For the text-containing cell, return its midpoint in [x, y] coordinate format. 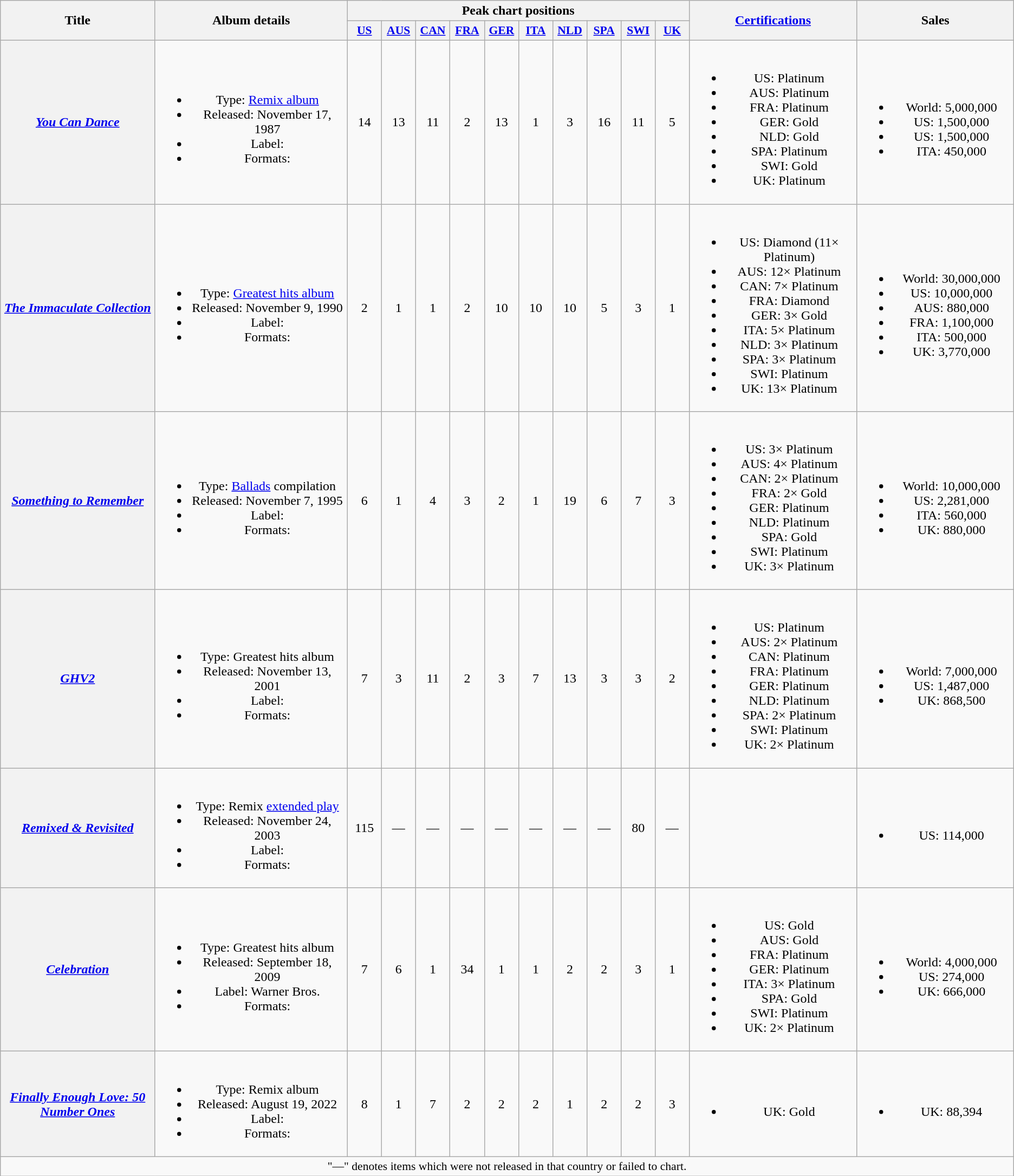
Certifications [773, 21]
US: 3× PlatinumAUS: 4× PlatinumCAN: 2× PlatinumFRA: 2× GoldGER: PlatinumNLD: PlatinumSPA: GoldSWI: PlatinumUK: 3× Platinum [773, 501]
CAN [433, 31]
"—" denotes items which were not released in that country or failed to chart. [507, 1166]
NLD [570, 31]
UK [672, 31]
Celebration [78, 970]
UK: Gold [773, 1104]
80 [638, 828]
Type: Ballads compilationReleased: November 7, 1995Label: Formats: [251, 501]
World: 10,000,000US: 2,281,000ITA: 560,000UK: 880,000 [935, 501]
ITA [536, 31]
US: 114,000 [935, 828]
14 [364, 122]
World: 4,000,000US: 274,000UK: 666,000 [935, 970]
You Can Dance [78, 122]
Finally Enough Love: 50 Number Ones [78, 1104]
Album details [251, 21]
115 [364, 828]
The Immaculate Collection [78, 308]
Type: Remix albumReleased: November 17, 1987Label: Formats: [251, 122]
4 [433, 501]
FRA [467, 31]
Sales [935, 21]
Title [78, 21]
World: 30,000,000US: 10,000,000AUS: 880,000FRA: 1,100,000ITA: 500,000UK: 3,770,000 [935, 308]
World: 7,000,000US: 1,487,000UK: 868,500 [935, 679]
SWI [638, 31]
Type: Remix albumReleased: August 19, 2022Label: Formats: [251, 1104]
US [364, 31]
Remixed & Revisited [78, 828]
GER [502, 31]
World: 5,000,000US: 1,500,000US: 1,500,000ITA: 450,000 [935, 122]
SPA [604, 31]
Type: Greatest hits albumReleased: November 9, 1990Label: Formats: [251, 308]
16 [604, 122]
Peak chart positions [518, 11]
Something to Remember [78, 501]
US: GoldAUS: GoldFRA: PlatinumGER: PlatinumITA: 3× PlatinumSPA: GoldSWI: PlatinumUK: 2× Platinum [773, 970]
Type: Greatest hits albumReleased: November 13, 2001Label: Formats: [251, 679]
34 [467, 970]
Type: Greatest hits albumReleased: September 18, 2009Label: Warner Bros.Formats: [251, 970]
Type: Remix extended playReleased: November 24, 2003Label: Formats: [251, 828]
AUS [399, 31]
US: PlatinumAUS: 2× PlatinumCAN: PlatinumFRA: PlatinumGER: PlatinumNLD: PlatinumSPA: 2× PlatinumSWI: PlatinumUK: 2× Platinum [773, 679]
US: PlatinumAUS: PlatinumFRA: PlatinumGER: GoldNLD: GoldSPA: PlatinumSWI: GoldUK: Platinum [773, 122]
8 [364, 1104]
UK: 88,394 [935, 1104]
GHV2 [78, 679]
19 [570, 501]
